Provide the [x, y] coordinate of the cell's center where the given text is located.  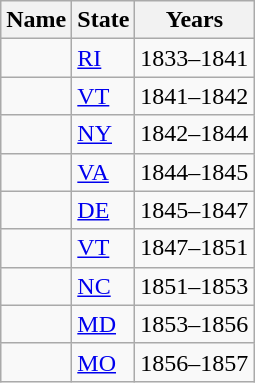
1851–1853 [194, 286]
State [104, 20]
DE [104, 210]
1833–1841 [194, 58]
NC [104, 286]
1853–1856 [194, 324]
NY [104, 134]
MD [104, 324]
1844–1845 [194, 172]
1856–1857 [194, 362]
MO [104, 362]
RI [104, 58]
1845–1847 [194, 210]
1841–1842 [194, 96]
1842–1844 [194, 134]
1847–1851 [194, 248]
VA [104, 172]
Years [194, 20]
Name [36, 20]
